Output the [x, y] coordinate of the center of the cell containing the given text.  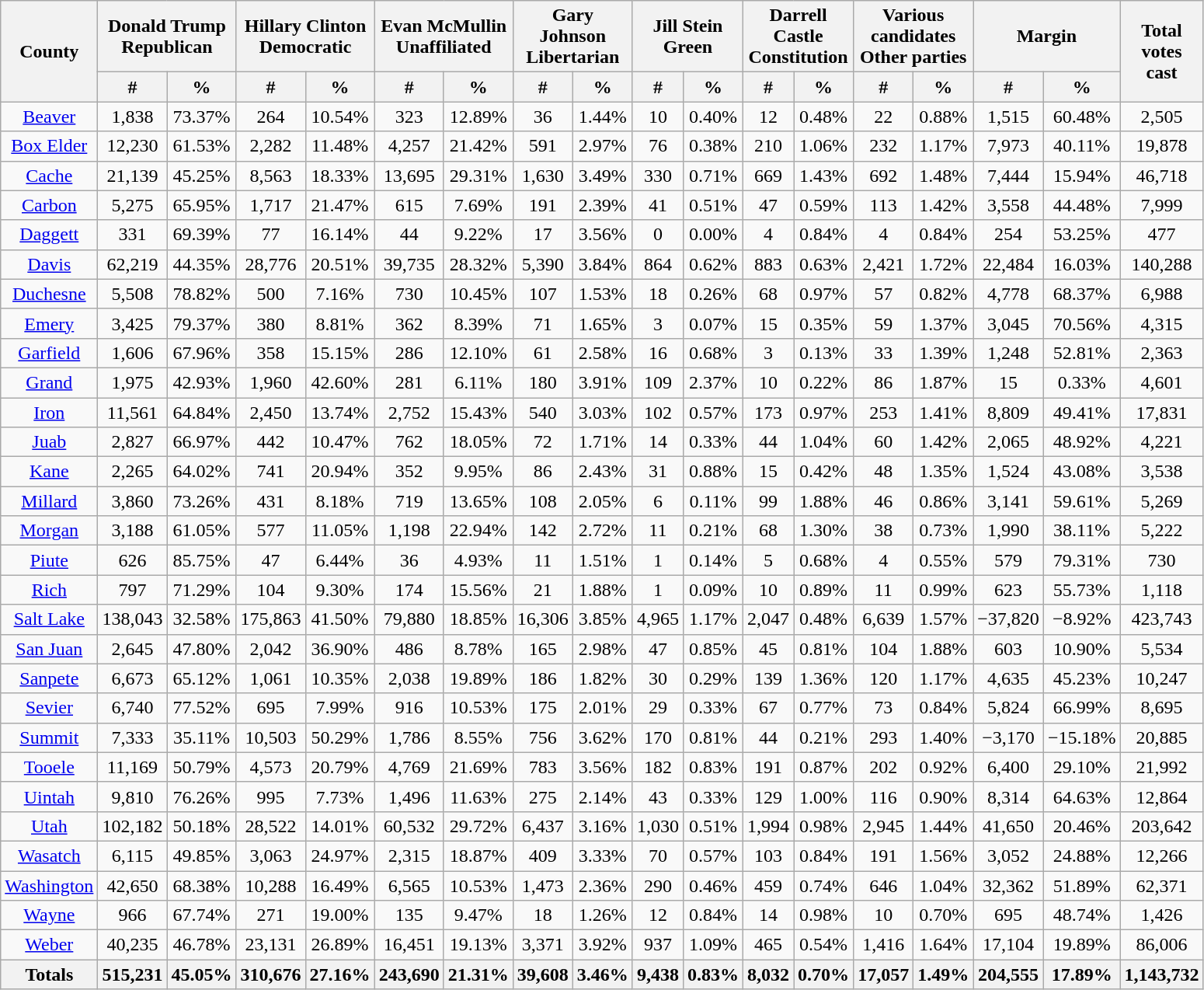
3,371 [542, 945]
77.52% [202, 708]
762 [409, 442]
254 [1008, 235]
1.41% [943, 413]
116 [884, 797]
140,288 [1162, 264]
5,269 [1162, 501]
180 [542, 382]
2.36% [603, 885]
232 [884, 146]
626 [132, 560]
79.37% [202, 323]
31 [657, 472]
Totals [50, 974]
33 [884, 353]
1.48% [943, 176]
49.85% [202, 856]
Grand [50, 382]
21.69% [478, 767]
73.26% [202, 501]
21,139 [132, 176]
7.73% [340, 797]
864 [657, 264]
79.31% [1081, 560]
1,786 [409, 737]
4,601 [1162, 382]
Kane [50, 472]
0.14% [713, 560]
18.05% [478, 442]
64.02% [202, 472]
15.94% [1081, 176]
1.39% [943, 353]
102 [657, 413]
3.03% [603, 413]
21 [542, 590]
16 [657, 353]
4,257 [409, 146]
Emery [50, 323]
6.44% [340, 560]
423,743 [1162, 619]
49.41% [1081, 413]
102,182 [132, 826]
8,809 [1008, 413]
3,052 [1008, 856]
1,198 [409, 531]
756 [542, 737]
9.30% [340, 590]
0.59% [823, 205]
2.05% [603, 501]
1.00% [823, 797]
14.01% [340, 826]
21,992 [1162, 767]
0.00% [713, 235]
45 [769, 649]
0.11% [713, 501]
10.54% [340, 117]
0.35% [823, 323]
1,061 [270, 678]
107 [542, 294]
−37,820 [1008, 619]
2.72% [603, 531]
45.25% [202, 176]
8,563 [270, 176]
12,230 [132, 146]
44.35% [202, 264]
1,426 [1162, 915]
3.84% [603, 264]
22,484 [1008, 264]
1.49% [943, 974]
253 [884, 413]
1,524 [1008, 472]
32,362 [1008, 885]
55.73% [1081, 590]
135 [409, 915]
182 [657, 767]
35.11% [202, 737]
8,695 [1162, 708]
0.63% [823, 264]
7,444 [1008, 176]
66.99% [1081, 708]
8.18% [340, 501]
0.86% [943, 501]
1,975 [132, 382]
73.37% [202, 117]
5,275 [132, 205]
15.43% [478, 413]
3.92% [603, 945]
20.79% [340, 767]
7,999 [1162, 205]
6,565 [409, 885]
486 [409, 649]
72 [542, 442]
2.14% [603, 797]
17,831 [1162, 413]
59.61% [1081, 501]
Box Elder [50, 146]
2,752 [409, 413]
1,838 [132, 117]
50.18% [202, 826]
11.05% [340, 531]
3,063 [270, 856]
0.73% [943, 531]
21.31% [478, 974]
783 [542, 767]
11,561 [132, 413]
69.39% [202, 235]
12,266 [1162, 856]
Weber [50, 945]
281 [409, 382]
203,642 [1162, 826]
22.94% [478, 531]
202 [884, 767]
Carbon [50, 205]
275 [542, 797]
Sanpete [50, 678]
59 [884, 323]
615 [409, 205]
1,606 [132, 353]
5,508 [132, 294]
3,425 [132, 323]
6,437 [542, 826]
41,650 [1008, 826]
264 [270, 117]
4,769 [409, 767]
1,118 [1162, 590]
1.06% [823, 146]
623 [1008, 590]
3.49% [603, 176]
18.87% [478, 856]
1.56% [943, 856]
129 [769, 797]
13,695 [409, 176]
210 [769, 146]
1.72% [943, 264]
Total votes cast [1162, 51]
41.50% [340, 619]
Iron [50, 413]
0.92% [943, 767]
6,988 [1162, 294]
60,532 [409, 826]
3.62% [603, 737]
16.03% [1081, 264]
2,065 [1008, 442]
68.38% [202, 885]
67 [769, 708]
0.29% [713, 678]
12,864 [1162, 797]
591 [542, 146]
Wasatch [50, 856]
29.72% [478, 826]
27.16% [340, 974]
4,221 [1162, 442]
San Juan [50, 649]
20.94% [340, 472]
5,390 [542, 264]
3,141 [1008, 501]
1,496 [409, 797]
29 [657, 708]
29.31% [478, 176]
174 [409, 590]
24.97% [340, 856]
Daggett [50, 235]
−3,170 [1008, 737]
431 [270, 501]
99 [769, 501]
1.43% [823, 176]
Cache [50, 176]
2,827 [132, 442]
3.85% [603, 619]
61.53% [202, 146]
39,735 [409, 264]
3,538 [1162, 472]
60 [884, 442]
40.11% [1081, 146]
0.62% [713, 264]
Darrell CastleConstitution [799, 37]
8,032 [769, 974]
71.29% [202, 590]
16.14% [340, 235]
10.45% [478, 294]
62,219 [132, 264]
16,451 [409, 945]
36.90% [340, 649]
86,006 [1162, 945]
352 [409, 472]
8,314 [1008, 797]
293 [884, 737]
0.26% [713, 294]
20.51% [340, 264]
−15.18% [1081, 737]
1.37% [943, 323]
Beaver [50, 117]
Margin [1047, 37]
73 [884, 708]
17.89% [1081, 974]
2,047 [769, 619]
8.39% [478, 323]
1.26% [603, 915]
70 [657, 856]
65.12% [202, 678]
2,282 [270, 146]
43.08% [1081, 472]
1,960 [270, 382]
53.25% [1081, 235]
21.42% [478, 146]
109 [657, 382]
1.53% [603, 294]
2.43% [603, 472]
8.81% [340, 323]
3,860 [132, 501]
19.00% [340, 915]
20,885 [1162, 737]
2,265 [132, 472]
692 [884, 176]
204,555 [1008, 974]
26.89% [340, 945]
68.37% [1081, 294]
Garfield [50, 353]
310,676 [270, 974]
243,690 [409, 974]
60.48% [1081, 117]
Various candidatesOther parties [913, 37]
103 [769, 856]
1.09% [713, 945]
64.63% [1081, 797]
6,673 [132, 678]
39,608 [542, 974]
19.13% [478, 945]
7,973 [1008, 146]
County [50, 51]
17,104 [1008, 945]
646 [884, 885]
2.98% [603, 649]
165 [542, 649]
797 [132, 590]
2.39% [603, 205]
1,248 [1008, 353]
Hillary ClintonDemocratic [305, 37]
48.92% [1081, 442]
11,169 [132, 767]
3.33% [603, 856]
Washington [50, 885]
Millard [50, 501]
0.54% [823, 945]
11.63% [478, 797]
18.85% [478, 619]
1.71% [603, 442]
5,222 [1162, 531]
1,717 [270, 205]
603 [1008, 649]
5 [769, 560]
28.32% [478, 264]
2.97% [603, 146]
Sevier [50, 708]
Duchesne [50, 294]
71 [542, 323]
12.89% [478, 117]
24.88% [1081, 856]
Wayne [50, 915]
170 [657, 737]
10,503 [270, 737]
465 [769, 945]
9,438 [657, 974]
331 [132, 235]
46,718 [1162, 176]
21.47% [340, 205]
0.46% [713, 885]
48.74% [1081, 915]
173 [769, 413]
0.55% [943, 560]
540 [542, 413]
Jill SteinGreen [687, 37]
0.89% [823, 590]
937 [657, 945]
2,042 [270, 649]
61 [542, 353]
61.05% [202, 531]
7.16% [340, 294]
15.56% [478, 590]
0.87% [823, 767]
2,421 [884, 264]
113 [884, 205]
44.48% [1081, 205]
515,231 [132, 974]
10.90% [1081, 649]
3,045 [1008, 323]
46 [884, 501]
42.60% [340, 382]
30 [657, 678]
32.58% [202, 619]
Rich [50, 590]
5,824 [1008, 708]
4,315 [1162, 323]
1.36% [823, 678]
7.99% [340, 708]
28,522 [270, 826]
15.15% [340, 353]
10,247 [1162, 678]
6,115 [132, 856]
62,371 [1162, 885]
175 [542, 708]
0.77% [823, 708]
28,776 [270, 264]
2,315 [409, 856]
9.47% [478, 915]
995 [270, 797]
45.23% [1081, 678]
Utah [50, 826]
Tooele [50, 767]
10,288 [270, 885]
362 [409, 323]
2,505 [1162, 117]
6,400 [1008, 767]
108 [542, 501]
76.26% [202, 797]
290 [657, 885]
380 [270, 323]
11.48% [340, 146]
23,131 [270, 945]
9,810 [132, 797]
67.96% [202, 353]
0.71% [713, 176]
6.11% [478, 382]
0.74% [823, 885]
1.82% [603, 678]
Summit [50, 737]
77 [270, 235]
8.55% [478, 737]
5,534 [1162, 649]
20.46% [1081, 826]
1,030 [657, 826]
38.11% [1081, 531]
0.40% [713, 117]
78.82% [202, 294]
1,515 [1008, 117]
41 [657, 205]
966 [132, 915]
719 [409, 501]
Donald TrumpRepublican [167, 37]
916 [409, 708]
8.78% [478, 649]
409 [542, 856]
40,235 [132, 945]
0.13% [823, 353]
48 [884, 472]
42,650 [132, 885]
2,450 [270, 413]
4.93% [478, 560]
13.74% [340, 413]
0.38% [713, 146]
3.91% [603, 382]
0.85% [713, 649]
3,558 [1008, 205]
42.93% [202, 382]
1.65% [603, 323]
6,639 [884, 619]
442 [270, 442]
2.58% [603, 353]
1.57% [943, 619]
1,416 [884, 945]
52.81% [1081, 353]
1.64% [943, 945]
Morgan [50, 531]
330 [657, 176]
Gary JohnsonLibertarian [572, 37]
741 [270, 472]
1,994 [769, 826]
17 [542, 235]
Davis [50, 264]
38 [884, 531]
120 [884, 678]
139 [769, 678]
500 [270, 294]
3,188 [132, 531]
0.07% [713, 323]
3.46% [603, 974]
76 [657, 146]
2,363 [1162, 353]
79,880 [409, 619]
29.10% [1081, 767]
Salt Lake [50, 619]
2.37% [713, 382]
1.40% [943, 737]
669 [769, 176]
2,945 [884, 826]
2,645 [132, 649]
7,333 [132, 737]
2.01% [603, 708]
1.51% [603, 560]
50.79% [202, 767]
16,306 [542, 619]
3.16% [603, 826]
Piute [50, 560]
46.78% [202, 945]
Juab [50, 442]
51.89% [1081, 885]
1.30% [823, 531]
4,965 [657, 619]
0.99% [943, 590]
1,990 [1008, 531]
271 [270, 915]
2,038 [409, 678]
477 [1162, 235]
142 [542, 531]
10.35% [340, 678]
4,573 [270, 767]
0.22% [823, 382]
0 [657, 235]
−8.92% [1081, 619]
0.42% [823, 472]
4,778 [1008, 294]
358 [270, 353]
1.87% [943, 382]
45.05% [202, 974]
0.82% [943, 294]
138,043 [132, 619]
6 [657, 501]
65.95% [202, 205]
13.65% [478, 501]
1,143,732 [1162, 974]
6,740 [132, 708]
323 [409, 117]
66.97% [202, 442]
0.09% [713, 590]
16.49% [340, 885]
286 [409, 353]
1,473 [542, 885]
67.74% [202, 915]
459 [769, 885]
Evan McMullinUnaffiliated [444, 37]
1.35% [943, 472]
70.56% [1081, 323]
9.22% [478, 235]
19,878 [1162, 146]
0.90% [943, 797]
Uintah [50, 797]
186 [542, 678]
17,057 [884, 974]
883 [769, 264]
9.95% [478, 472]
85.75% [202, 560]
43 [657, 797]
1,630 [542, 176]
7.69% [478, 205]
18.33% [340, 176]
64.84% [202, 413]
10.47% [340, 442]
579 [1008, 560]
50.29% [340, 737]
47.80% [202, 649]
57 [884, 294]
12.10% [478, 353]
577 [270, 531]
4,635 [1008, 678]
175,863 [270, 619]
22 [884, 117]
